Return [X, Y] of the center of cell containing provided text 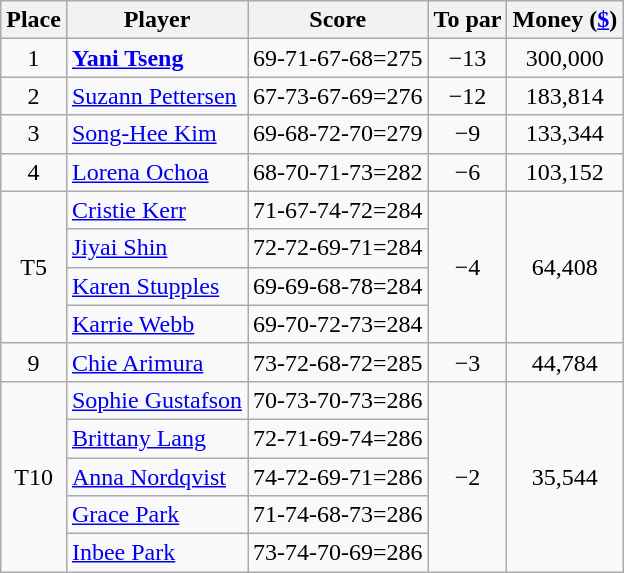
−6 [468, 172]
67-73-67-69=276 [338, 96]
68-70-71-73=282 [338, 172]
Grace Park [156, 515]
−2 [468, 476]
Place [34, 20]
Sophie Gustafson [156, 400]
35,544 [565, 476]
73-72-68-72=285 [338, 362]
3 [34, 134]
Anna Nordqvist [156, 477]
−12 [468, 96]
Player [156, 20]
300,000 [565, 58]
69-68-72-70=279 [338, 134]
69-71-67-68=275 [338, 58]
103,152 [565, 172]
−13 [468, 58]
Song-Hee Kim [156, 134]
69-70-72-73=284 [338, 324]
64,408 [565, 267]
Karrie Webb [156, 324]
71-67-74-72=284 [338, 210]
Inbee Park [156, 553]
T10 [34, 476]
To par [468, 20]
4 [34, 172]
69-69-68-78=284 [338, 286]
Money ($) [565, 20]
1 [34, 58]
Cristie Kerr [156, 210]
72-71-69-74=286 [338, 438]
T5 [34, 267]
71-74-68-73=286 [338, 515]
−3 [468, 362]
Score [338, 20]
74-72-69-71=286 [338, 477]
44,784 [565, 362]
Brittany Lang [156, 438]
Yani Tseng [156, 58]
Karen Stupples [156, 286]
−9 [468, 134]
Lorena Ochoa [156, 172]
Suzann Pettersen [156, 96]
Chie Arimura [156, 362]
72-72-69-71=284 [338, 248]
183,814 [565, 96]
133,344 [565, 134]
Jiyai Shin [156, 248]
9 [34, 362]
−4 [468, 267]
2 [34, 96]
70-73-70-73=286 [338, 400]
73-74-70-69=286 [338, 553]
